Provide the [x, y] coordinate of the cell's center where the given text is located.  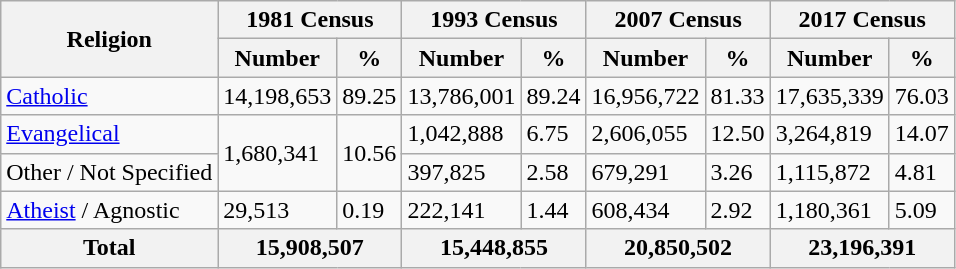
89.25 [370, 96]
16,956,722 [646, 96]
Total [110, 248]
397,825 [462, 172]
1.44 [554, 210]
13,786,001 [462, 96]
6.75 [554, 134]
222,141 [462, 210]
14.07 [922, 134]
4.81 [922, 172]
3,264,819 [830, 134]
2017 Census [862, 20]
89.24 [554, 96]
679,291 [646, 172]
1,680,341 [278, 153]
Atheist / Agnostic [110, 210]
Religion [110, 39]
Evangelical [110, 134]
0.19 [370, 210]
Catholic [110, 96]
1,042,888 [462, 134]
3.26 [738, 172]
20,850,502 [678, 248]
2.58 [554, 172]
608,434 [646, 210]
2007 Census [678, 20]
1993 Census [494, 20]
2.92 [738, 210]
12.50 [738, 134]
29,513 [278, 210]
76.03 [922, 96]
17,635,339 [830, 96]
1,115,872 [830, 172]
81.33 [738, 96]
1981 Census [310, 20]
15,908,507 [310, 248]
10.56 [370, 153]
5.09 [922, 210]
1,180,361 [830, 210]
23,196,391 [862, 248]
15,448,855 [494, 248]
Other / Not Specified [110, 172]
14,198,653 [278, 96]
2,606,055 [646, 134]
